Capture the cell that displays the provided text and extract its (x, y) central coordinate. 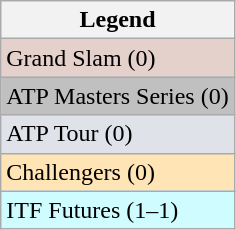
Grand Slam (0) (118, 58)
Challengers (0) (118, 172)
ATP Tour (0) (118, 134)
ITF Futures (1–1) (118, 210)
Legend (118, 20)
ATP Masters Series (0) (118, 96)
